Capture the cell that displays the provided text and extract its [X, Y] central coordinate. 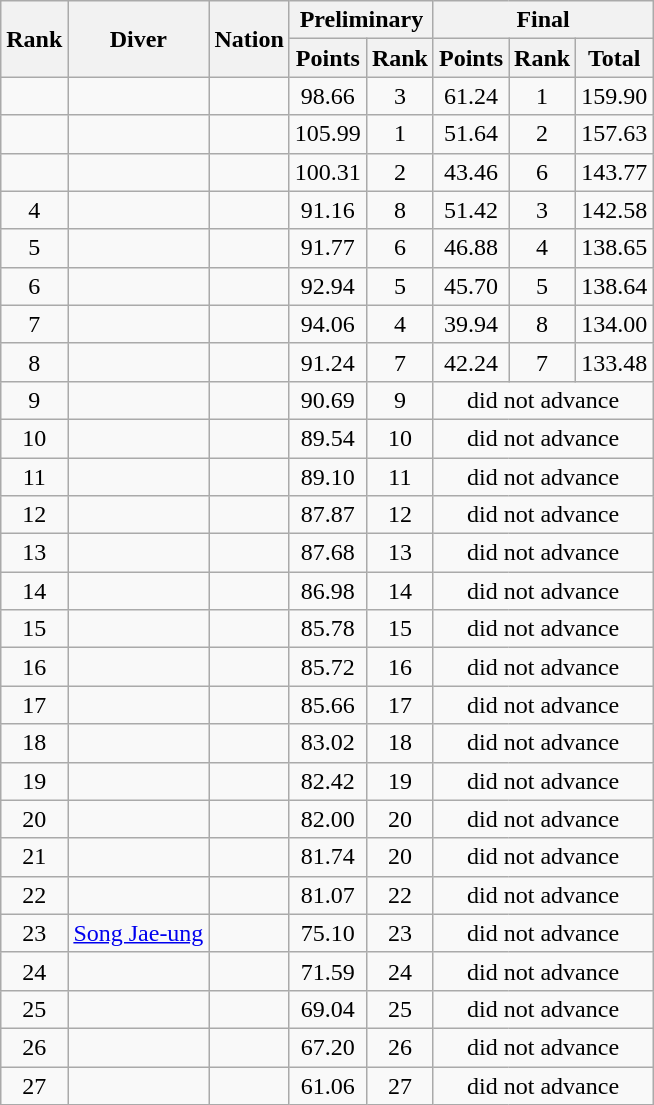
69.04 [328, 1009]
42.24 [470, 362]
61.06 [328, 1085]
82.00 [328, 819]
Preliminary [361, 20]
Nation [249, 39]
89.10 [328, 477]
105.99 [328, 134]
87.87 [328, 515]
159.90 [614, 96]
67.20 [328, 1047]
39.94 [470, 324]
138.64 [614, 286]
71.59 [328, 971]
90.69 [328, 400]
21 [34, 857]
Diver [138, 39]
94.06 [328, 324]
87.68 [328, 553]
98.66 [328, 96]
51.64 [470, 134]
91.16 [328, 210]
91.77 [328, 248]
143.77 [614, 172]
89.54 [328, 438]
81.07 [328, 895]
45.70 [470, 286]
138.65 [614, 248]
85.72 [328, 667]
82.42 [328, 781]
85.78 [328, 629]
46.88 [470, 248]
133.48 [614, 362]
75.10 [328, 933]
61.24 [470, 96]
100.31 [328, 172]
157.63 [614, 134]
86.98 [328, 591]
Total [614, 58]
142.58 [614, 210]
91.24 [328, 362]
Song Jae-ung [138, 933]
83.02 [328, 743]
81.74 [328, 857]
43.46 [470, 172]
Final [542, 20]
134.00 [614, 324]
92.94 [328, 286]
51.42 [470, 210]
85.66 [328, 705]
